Detect which cell encompasses the target text, then output its (X, Y) center coordinate. 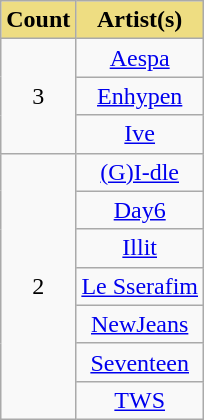
Count (38, 20)
TWS (140, 400)
Day6 (140, 210)
3 (38, 96)
Artist(s) (140, 20)
Seventeen (140, 362)
Illit (140, 248)
2 (38, 286)
Aespa (140, 58)
(G)I-dle (140, 172)
Le Sserafim (140, 286)
Ive (140, 134)
NewJeans (140, 324)
Enhypen (140, 96)
